Output the [X, Y] coordinate of the center of the cell containing the given text.  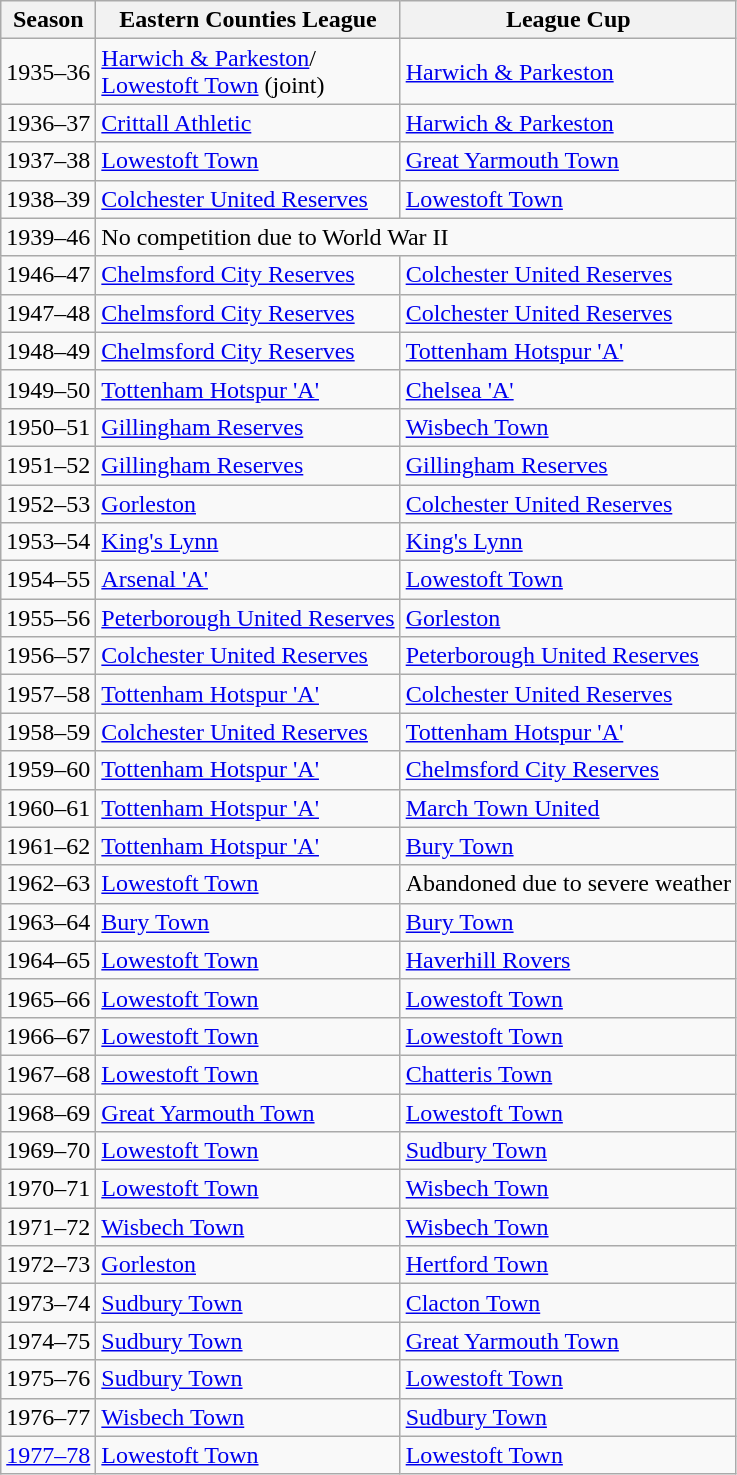
Chatteris Town [568, 1074]
1963–64 [48, 922]
1974–75 [48, 1341]
Eastern Counties League [248, 20]
Chelsea 'A' [568, 389]
1935–36 [48, 72]
No competition due to World War II [416, 237]
1969–70 [48, 1151]
1954–55 [48, 580]
1950–51 [48, 427]
1947–48 [48, 313]
1977–78 [48, 1455]
Arsenal 'A' [248, 580]
1948–49 [48, 351]
1953–54 [48, 542]
1955–56 [48, 618]
1958–59 [48, 732]
Abandoned due to severe weather [568, 884]
1949–50 [48, 389]
1961–62 [48, 846]
1937–38 [48, 161]
1965–66 [48, 998]
1952–53 [48, 503]
1946–47 [48, 275]
1960–61 [48, 808]
1973–74 [48, 1303]
1967–68 [48, 1074]
Harwich & Parkeston/Lowestoft Town (joint) [248, 72]
1951–52 [48, 465]
1972–73 [48, 1265]
1976–77 [48, 1417]
Clacton Town [568, 1303]
Hertford Town [568, 1265]
1968–69 [48, 1113]
1938–39 [48, 199]
1939–46 [48, 237]
1970–71 [48, 1189]
Haverhill Rovers [568, 960]
1971–72 [48, 1227]
1966–67 [48, 1036]
Crittall Athletic [248, 123]
March Town United [568, 808]
1959–60 [48, 770]
1957–58 [48, 694]
Season [48, 20]
1975–76 [48, 1379]
League Cup [568, 20]
1962–63 [48, 884]
1936–37 [48, 123]
1964–65 [48, 960]
1956–57 [48, 656]
